Return [x, y] of the center of cell containing provided text 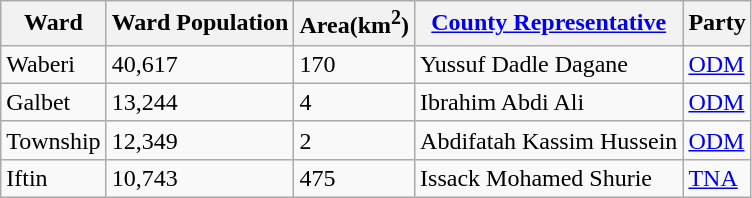
Galbet [54, 102]
Iftin [54, 178]
4 [354, 102]
Area(km2) [354, 24]
10,743 [200, 178]
Ward [54, 24]
Abdifatah Kassim Hussein [549, 140]
Issack Mohamed Shurie [549, 178]
Party [717, 24]
Ibrahim Abdi Ali [549, 102]
13,244 [200, 102]
TNA [717, 178]
Waberi [54, 64]
40,617 [200, 64]
475 [354, 178]
2 [354, 140]
12,349 [200, 140]
Ward Population [200, 24]
Yussuf Dadle Dagane [549, 64]
170 [354, 64]
Township [54, 140]
County Representative [549, 24]
